Return the [x, y] coordinate for the center point of the cell that contains the specified text.  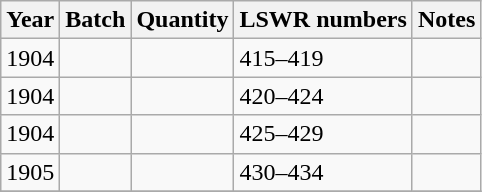
Quantity [182, 20]
420–424 [323, 96]
Notes [446, 20]
Batch [96, 20]
415–419 [323, 58]
Year [30, 20]
1905 [30, 172]
430–434 [323, 172]
LSWR numbers [323, 20]
425–429 [323, 134]
